For the text-containing cell, return its midpoint in [X, Y] coordinate format. 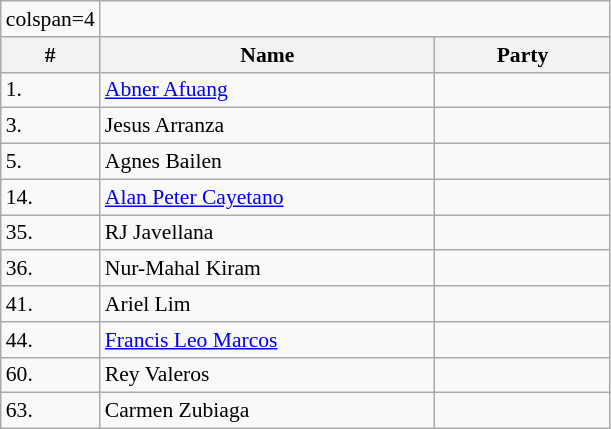
3. [50, 126]
41. [50, 304]
60. [50, 375]
Francis Leo Marcos [268, 340]
5. [50, 162]
Rey Valeros [268, 375]
RJ Javellana [268, 233]
Carmen Zubiaga [268, 411]
44. [50, 340]
63. [50, 411]
35. [50, 233]
# [50, 55]
1. [50, 90]
Party [522, 55]
36. [50, 269]
Nur-Mahal Kiram [268, 269]
Jesus Arranza [268, 126]
Abner Afuang [268, 90]
14. [50, 197]
Name [268, 55]
Ariel Lim [268, 304]
Alan Peter Cayetano [268, 197]
Agnes Bailen [268, 162]
colspan=4 [50, 19]
